Return (X, Y) of the center of cell containing provided text 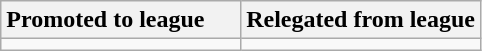
Relegated from league (361, 20)
Promoted to league (121, 20)
